Pinpoint the cell where the given text exists, returning its (X, Y) midpoint coordinate. 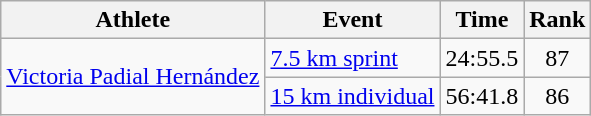
86 (558, 96)
Victoria Padial Hernández (133, 77)
Event (352, 20)
7.5 km sprint (352, 58)
15 km individual (352, 96)
87 (558, 58)
Rank (558, 20)
Time (482, 20)
56:41.8 (482, 96)
24:55.5 (482, 58)
Athlete (133, 20)
